From the cell containing the given text, extract its center point as [X, Y] coordinate. 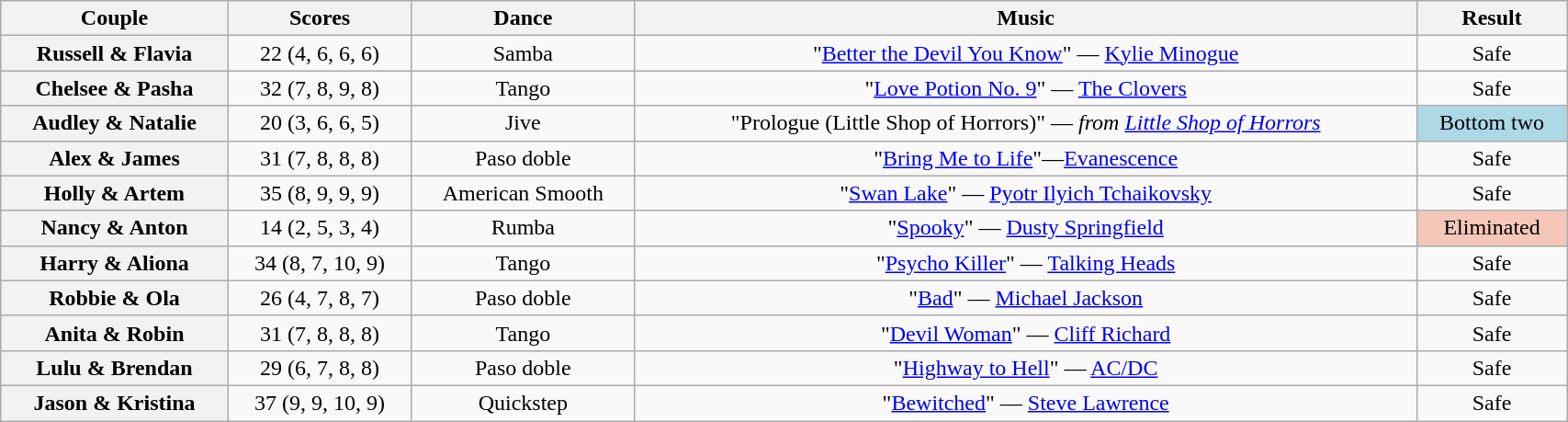
Dance [524, 18]
Couple [114, 18]
Robbie & Ola [114, 298]
Scores [320, 18]
"Better the Devil You Know" — Kylie Minogue [1026, 53]
Lulu & Brendan [114, 368]
American Smooth [524, 193]
Harry & Aliona [114, 263]
Jason & Kristina [114, 403]
Jive [524, 123]
Samba [524, 53]
Anita & Robin [114, 333]
"Spooky" — Dusty Springfield [1026, 228]
Quickstep [524, 403]
Music [1026, 18]
"Love Potion No. 9" — The Clovers [1026, 88]
"Bad" — Michael Jackson [1026, 298]
Result [1492, 18]
Nancy & Anton [114, 228]
Alex & James [114, 158]
Chelsee & Pasha [114, 88]
Russell & Flavia [114, 53]
Audley & Natalie [114, 123]
29 (6, 7, 8, 8) [320, 368]
32 (7, 8, 9, 8) [320, 88]
Bottom two [1492, 123]
"Bewitched" — Steve Lawrence [1026, 403]
35 (8, 9, 9, 9) [320, 193]
14 (2, 5, 3, 4) [320, 228]
34 (8, 7, 10, 9) [320, 263]
20 (3, 6, 6, 5) [320, 123]
Eliminated [1492, 228]
26 (4, 7, 8, 7) [320, 298]
"Highway to Hell" — AC/DC [1026, 368]
Rumba [524, 228]
Holly & Artem [114, 193]
"Devil Woman" — Cliff Richard [1026, 333]
"Bring Me to Life"—Evanescence [1026, 158]
22 (4, 6, 6, 6) [320, 53]
"Swan Lake" — Pyotr Ilyich Tchaikovsky [1026, 193]
"Psycho Killer" — Talking Heads [1026, 263]
37 (9, 9, 10, 9) [320, 403]
"Prologue (Little Shop of Horrors)" — from Little Shop of Horrors [1026, 123]
